Capture the cell that displays the provided text and extract its (x, y) central coordinate. 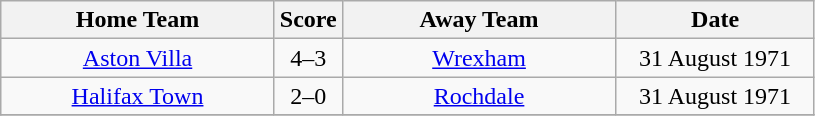
Rochdale (479, 96)
Date (716, 20)
2–0 (308, 96)
Wrexham (479, 58)
Score (308, 20)
Away Team (479, 20)
Halifax Town (138, 96)
4–3 (308, 58)
Home Team (138, 20)
Aston Villa (138, 58)
